Extract the (X, Y) coordinate from the center of the cell holding the provided text.  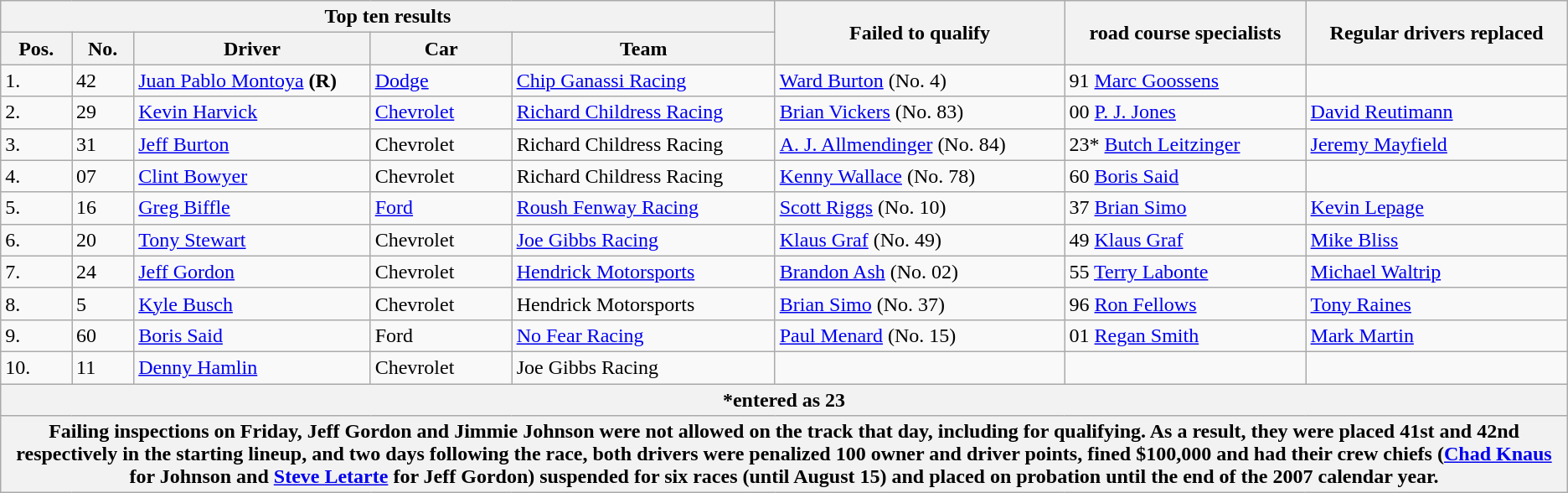
3. (37, 144)
Pos. (37, 49)
8. (37, 304)
Juan Pablo Montoya (R) (252, 80)
Denny Hamlin (252, 367)
49 Klaus Graf (1185, 240)
Tony Stewart (252, 240)
00 P. J. Jones (1185, 112)
Driver (252, 49)
Paul Menard (No. 15) (920, 335)
60 Boris Said (1185, 176)
55 Terry Labonte (1185, 272)
Boris Said (252, 335)
Brian Simo (No. 37) (920, 304)
6. (37, 240)
*entered as 23 (784, 400)
Chip Ganassi Racing (643, 80)
Ward Burton (No. 4) (920, 80)
Mark Martin (1436, 335)
1. (37, 80)
5. (37, 208)
23* Butch Leitzinger (1185, 144)
Failed to qualify (920, 33)
Dodge (441, 80)
29 (103, 112)
Greg Biffle (252, 208)
Kenny Wallace (No. 78) (920, 176)
91 Marc Goossens (1185, 80)
Clint Bowyer (252, 176)
9. (37, 335)
Top ten results (388, 17)
60 (103, 335)
37 Brian Simo (1185, 208)
24 (103, 272)
Roush Fenway Racing (643, 208)
Brian Vickers (No. 83) (920, 112)
No Fear Racing (643, 335)
Jeff Gordon (252, 272)
07 (103, 176)
Tony Raines (1436, 304)
Kevin Harvick (252, 112)
Kyle Busch (252, 304)
Jeff Burton (252, 144)
Team (643, 49)
road course specialists (1185, 33)
96 Ron Fellows (1185, 304)
20 (103, 240)
Car (441, 49)
11 (103, 367)
Scott Riggs (No. 10) (920, 208)
Regular drivers replaced (1436, 33)
01 Regan Smith (1185, 335)
Brandon Ash (No. 02) (920, 272)
42 (103, 80)
16 (103, 208)
Kevin Lepage (1436, 208)
A. J. Allmendinger (No. 84) (920, 144)
5 (103, 304)
Klaus Graf (No. 49) (920, 240)
10. (37, 367)
Mike Bliss (1436, 240)
Michael Waltrip (1436, 272)
Jeremy Mayfield (1436, 144)
7. (37, 272)
David Reutimann (1436, 112)
2. (37, 112)
31 (103, 144)
No. (103, 49)
4. (37, 176)
